Identify which cell holds the provided text, then report its (x, y) central coordinate. 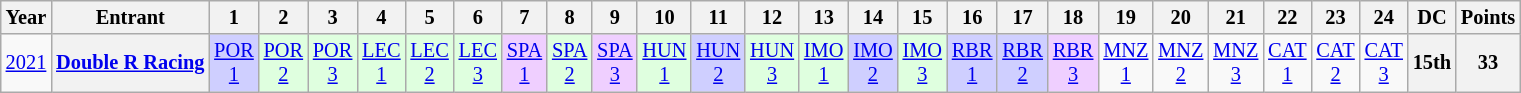
8 (570, 17)
18 (1073, 17)
LEC1 (381, 63)
6 (478, 17)
SPA2 (570, 63)
CAT3 (1384, 63)
POR2 (284, 63)
15th (1432, 63)
SPA3 (614, 63)
SPA1 (524, 63)
HUN1 (664, 63)
IMO2 (872, 63)
17 (1022, 17)
CAT2 (1335, 63)
33 (1488, 63)
LEC3 (478, 63)
5 (429, 17)
MNZ1 (1126, 63)
HUN2 (718, 63)
Year (26, 17)
LEC2 (429, 63)
24 (1384, 17)
20 (1180, 17)
23 (1335, 17)
RBR3 (1073, 63)
MNZ2 (1180, 63)
10 (664, 17)
15 (922, 17)
Entrant (130, 17)
Double R Racing (130, 63)
CAT1 (1287, 63)
19 (1126, 17)
2 (284, 17)
IMO1 (824, 63)
16 (972, 17)
3 (332, 17)
13 (824, 17)
21 (1236, 17)
IMO3 (922, 63)
DC (1432, 17)
14 (872, 17)
RBR2 (1022, 63)
Points (1488, 17)
9 (614, 17)
1 (234, 17)
4 (381, 17)
RBR1 (972, 63)
HUN3 (772, 63)
POR3 (332, 63)
MNZ3 (1236, 63)
12 (772, 17)
POR1 (234, 63)
2021 (26, 63)
11 (718, 17)
7 (524, 17)
22 (1287, 17)
